Detect which cell encompasses the target text, then output its [x, y] center coordinate. 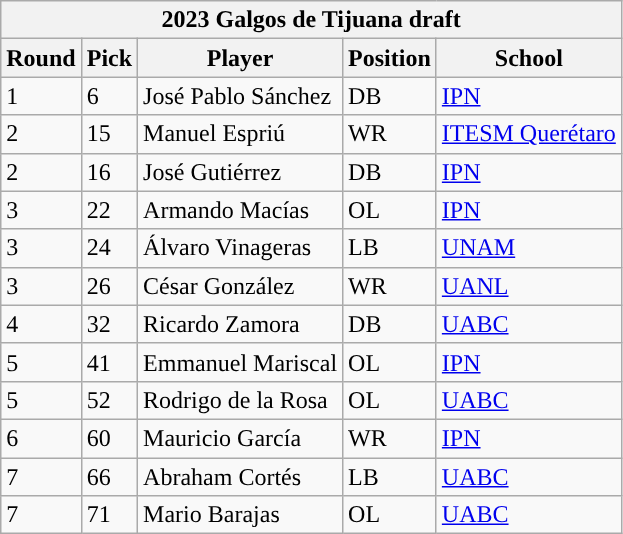
Round [41, 58]
Mauricio García [240, 438]
22 [109, 210]
71 [109, 515]
15 [109, 134]
José Pablo Sánchez [240, 96]
16 [109, 172]
Position [390, 58]
60 [109, 438]
Player [240, 58]
24 [109, 248]
41 [109, 362]
52 [109, 400]
Armando Macías [240, 210]
César González [240, 286]
2023 Galgos de Tijuana draft [312, 20]
ITESM Querétaro [528, 134]
1 [41, 96]
Rodrigo de la Rosa [240, 400]
Ricardo Zamora [240, 324]
UNAM [528, 248]
Mario Barajas [240, 515]
Pick [109, 58]
School [528, 58]
Álvaro Vinageras [240, 248]
Manuel Espriú [240, 134]
66 [109, 477]
UANL [528, 286]
Emmanuel Mariscal [240, 362]
Abraham Cortés [240, 477]
26 [109, 286]
José Gutiérrez [240, 172]
32 [109, 324]
4 [41, 324]
